Locate the cell with the specified text and output its [x, y] center coordinate. 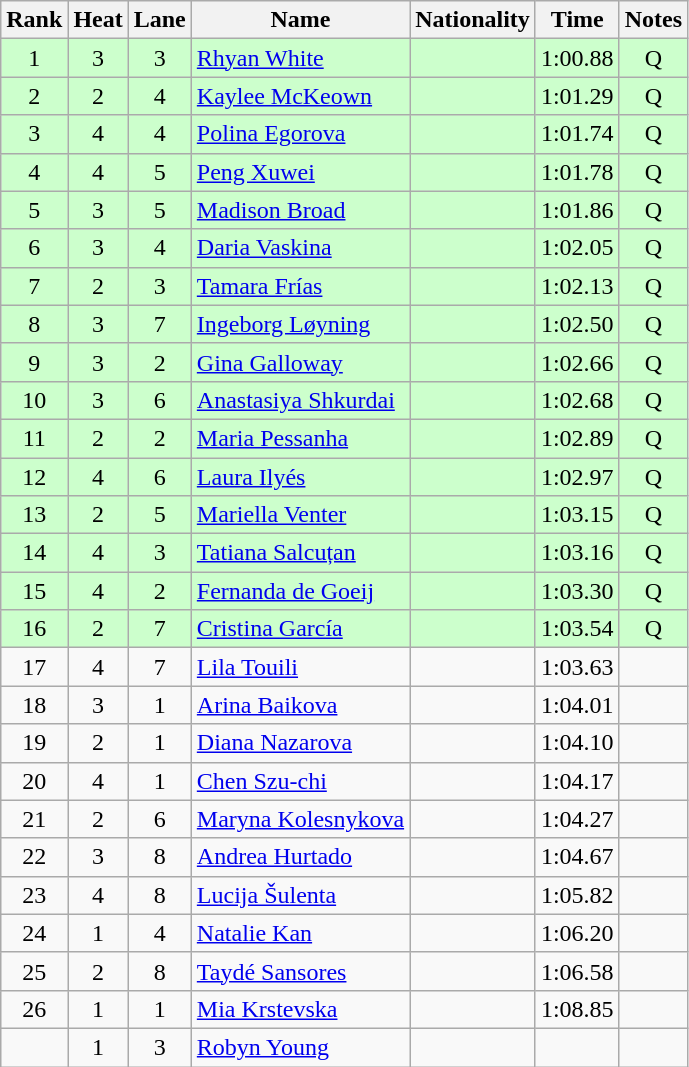
1:01.86 [577, 210]
Madison Broad [300, 210]
1:08.85 [577, 1009]
1:01.78 [577, 172]
1:01.74 [577, 134]
Cristina García [300, 629]
20 [34, 781]
12 [34, 477]
1:03.63 [577, 667]
9 [34, 362]
Andrea Hurtado [300, 857]
1:02.68 [577, 400]
Robyn Young [300, 1047]
Lane [160, 20]
Polina Egorova [300, 134]
1:02.66 [577, 362]
1:03.15 [577, 515]
Name [300, 20]
Taydé Sansores [300, 971]
Nationality [473, 20]
1:05.82 [577, 895]
1:00.88 [577, 58]
Arina Baikova [300, 705]
1:03.54 [577, 629]
21 [34, 819]
Tatiana Salcuțan [300, 553]
16 [34, 629]
18 [34, 705]
Lucija Šulenta [300, 895]
Maryna Kolesnykova [300, 819]
Maria Pessanha [300, 438]
1:02.05 [577, 248]
Anastasiya Shkurdai [300, 400]
Mariella Venter [300, 515]
1:02.13 [577, 286]
26 [34, 1009]
1:04.27 [577, 819]
Gina Galloway [300, 362]
Rhyan White [300, 58]
Laura Ilyés [300, 477]
22 [34, 857]
Tamara Frías [300, 286]
Daria Vaskina [300, 248]
1:04.17 [577, 781]
1:03.16 [577, 553]
1:02.97 [577, 477]
Kaylee McKeown [300, 96]
Lila Touili [300, 667]
1:02.50 [577, 324]
23 [34, 895]
1:04.10 [577, 743]
13 [34, 515]
Ingeborg Løyning [300, 324]
Heat [98, 20]
Notes [653, 20]
19 [34, 743]
1:03.30 [577, 591]
25 [34, 971]
Mia Krstevska [300, 1009]
17 [34, 667]
1:04.67 [577, 857]
1:06.20 [577, 933]
Time [577, 20]
1:06.58 [577, 971]
10 [34, 400]
15 [34, 591]
Rank [34, 20]
Diana Nazarova [300, 743]
1:04.01 [577, 705]
Chen Szu-chi [300, 781]
Natalie Kan [300, 933]
14 [34, 553]
1:02.89 [577, 438]
Peng Xuwei [300, 172]
24 [34, 933]
Fernanda de Goeij [300, 591]
11 [34, 438]
1:01.29 [577, 96]
